Extract the [x, y] coordinate from the center of the cell holding the provided text.  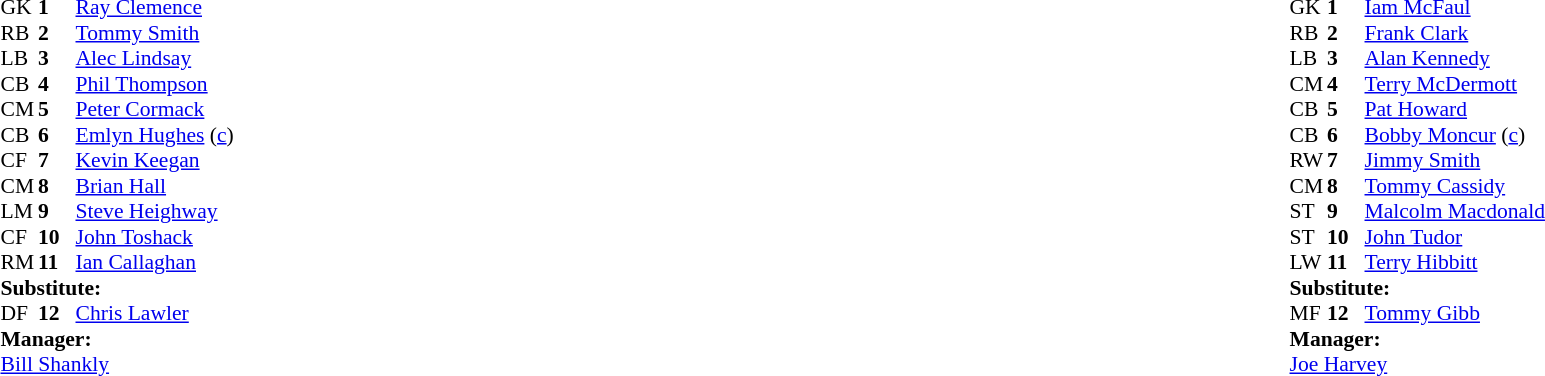
Bobby Moncur (c) [1455, 135]
Alec Lindsay [155, 59]
Terry McDermott [1455, 84]
Phil Thompson [155, 84]
John Tudor [1455, 237]
Tommy Smith [155, 33]
Malcolm Macdonald [1455, 211]
RW [1309, 161]
Frank Clark [1455, 33]
Chris Lawler [155, 313]
John Toshack [155, 237]
Tommy Gibb [1455, 313]
Brian Hall [155, 186]
RM [19, 263]
Peter Cormack [155, 109]
DF [19, 313]
Terry Hibbitt [1455, 263]
Pat Howard [1455, 109]
MF [1309, 313]
Emlyn Hughes (c) [155, 135]
Ian Callaghan [155, 263]
LW [1309, 263]
Kevin Keegan [155, 161]
LM [19, 211]
Jimmy Smith [1455, 161]
Tommy Cassidy [1455, 186]
Alan Kennedy [1455, 59]
Steve Heighway [155, 211]
